Detect which cell encompasses the target text, then output its (x, y) center coordinate. 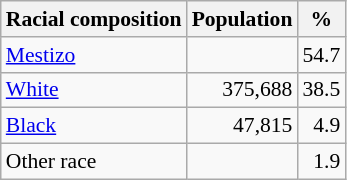
Other race (94, 162)
375,688 (242, 90)
Mestizo (94, 55)
Black (94, 126)
White (94, 90)
% (321, 19)
4.9 (321, 126)
1.9 (321, 162)
Racial composition (94, 19)
Population (242, 19)
47,815 (242, 126)
38.5 (321, 90)
54.7 (321, 55)
